Capture the cell that displays the provided text and extract its [X, Y] central coordinate. 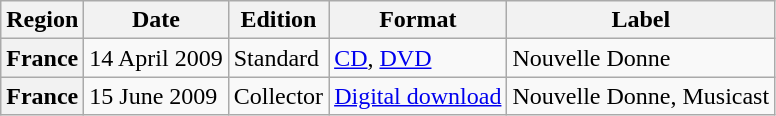
Edition [278, 20]
14 April 2009 [156, 58]
Date [156, 20]
Standard [278, 58]
Nouvelle Donne [641, 58]
15 June 2009 [156, 96]
CD, DVD [418, 58]
Nouvelle Donne, Musicast [641, 96]
Collector [278, 96]
Format [418, 20]
Digital download [418, 96]
Region [42, 20]
Label [641, 20]
